Return the (x, y) coordinate for the center point of the cell that contains the specified text.  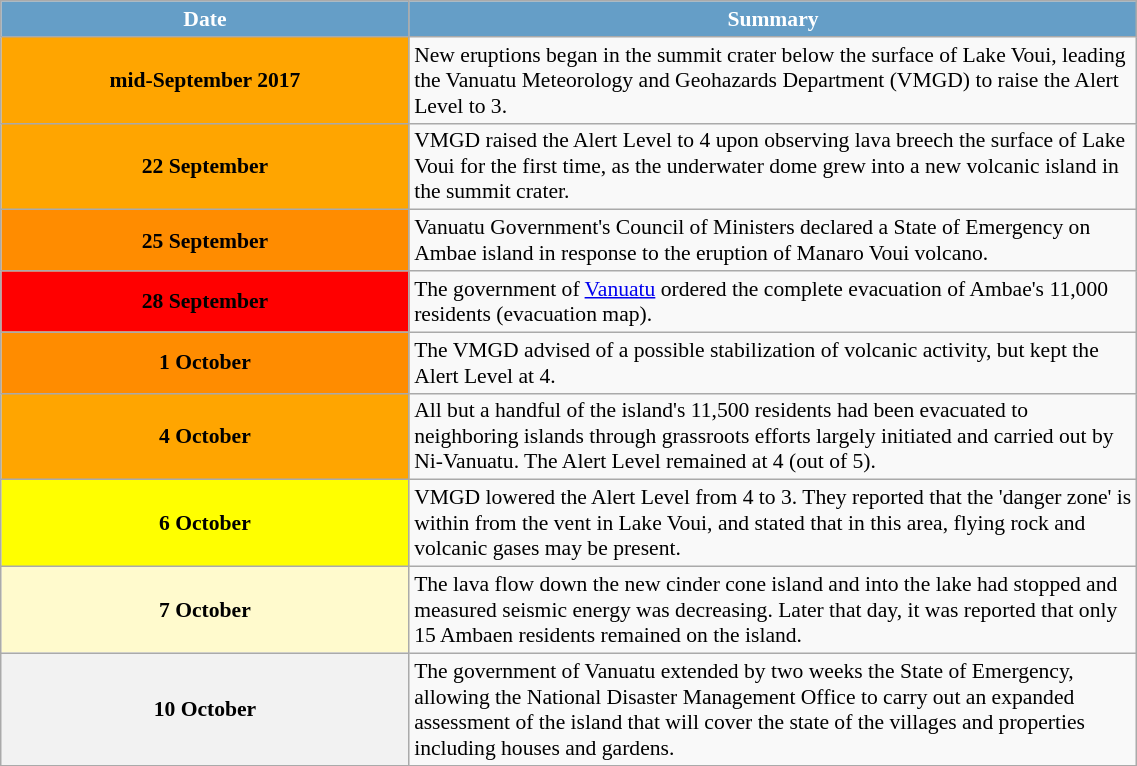
25 September (205, 240)
Vanuatu Government's Council of Ministers declared a State of Emergency on Ambae island in response to the eruption of Manaro Voui volcano. (773, 240)
The government of Vanuatu ordered the complete evacuation of Ambae's 11,000 residents (evacuation map). (773, 302)
Date (205, 19)
7 October (205, 610)
The VMGD advised of a possible stabilization of volcanic activity, but kept the Alert Level at 4. (773, 362)
4 October (205, 436)
6 October (205, 524)
10 October (205, 709)
1 October (205, 362)
28 September (205, 302)
22 September (205, 166)
mid-September 2017 (205, 80)
Summary (773, 19)
